Extract the [x, y] coordinate from the center of the cell holding the provided text.  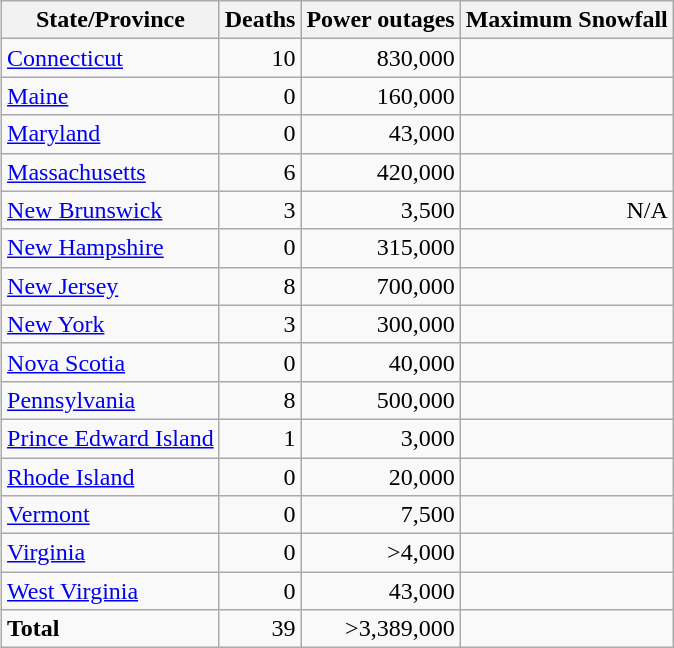
Virginia [111, 553]
700,000 [380, 286]
Maryland [111, 134]
40,000 [380, 362]
420,000 [380, 172]
3,500 [380, 210]
6 [260, 172]
New York [111, 324]
Prince Edward Island [111, 438]
Rhode Island [111, 477]
39 [260, 629]
Power outages [380, 20]
830,000 [380, 58]
Deaths [260, 20]
1 [260, 438]
Pennsylvania [111, 400]
Nova Scotia [111, 362]
New Brunswick [111, 210]
315,000 [380, 248]
Massachusetts [111, 172]
Total [111, 629]
7,500 [380, 515]
Connecticut [111, 58]
N/A [566, 210]
10 [260, 58]
20,000 [380, 477]
New Jersey [111, 286]
New Hampshire [111, 248]
>3,389,000 [380, 629]
300,000 [380, 324]
500,000 [380, 400]
State/Province [111, 20]
Vermont [111, 515]
Maximum Snowfall [566, 20]
West Virginia [111, 591]
Maine [111, 96]
160,000 [380, 96]
3,000 [380, 438]
>4,000 [380, 553]
